Pinpoint the cell where the given text exists, returning its [x, y] midpoint coordinate. 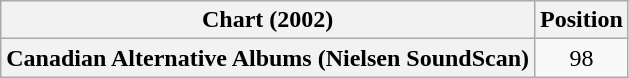
Position [582, 20]
Canadian Alternative Albums (Nielsen SoundScan) [268, 58]
98 [582, 58]
Chart (2002) [268, 20]
